Output the [X, Y] coordinate of the center of the cell containing the given text.  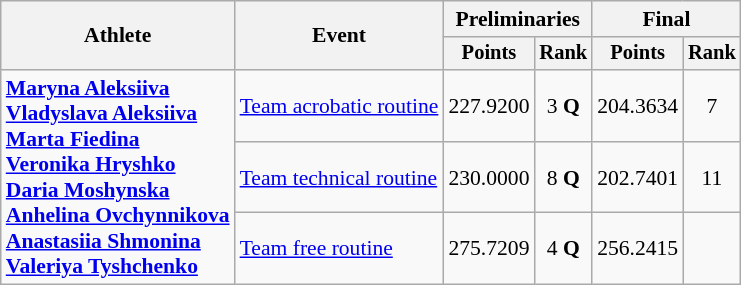
Maryna Aleksiiva Vladyslava Aleksiiva Marta Fiedina Veronika Hryshko Daria Moshynska Anhelina Ovchynnikova Anastasiia Shmonina Valeriya Tyshchenko [118, 177]
230.0000 [488, 178]
256.2415 [638, 248]
Athlete [118, 36]
202.7401 [638, 178]
Event [340, 36]
275.7209 [488, 248]
Final [666, 19]
227.9200 [488, 106]
204.3634 [638, 106]
7 [712, 106]
8 Q [563, 178]
Preliminaries [518, 19]
4 Q [563, 248]
Team technical routine [340, 178]
11 [712, 178]
3 Q [563, 106]
Team acrobatic routine [340, 106]
Team free routine [340, 248]
